Find where the given text appears and provide that cell's center as [x, y] coordinate. 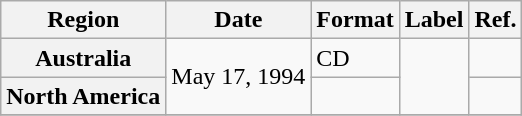
Australia [84, 58]
Format [355, 20]
May 17, 1994 [238, 77]
Label [434, 20]
CD [355, 58]
Date [238, 20]
Ref. [496, 20]
Region [84, 20]
North America [84, 96]
